Find where the given text appears and provide that cell's center as (X, Y) coordinate. 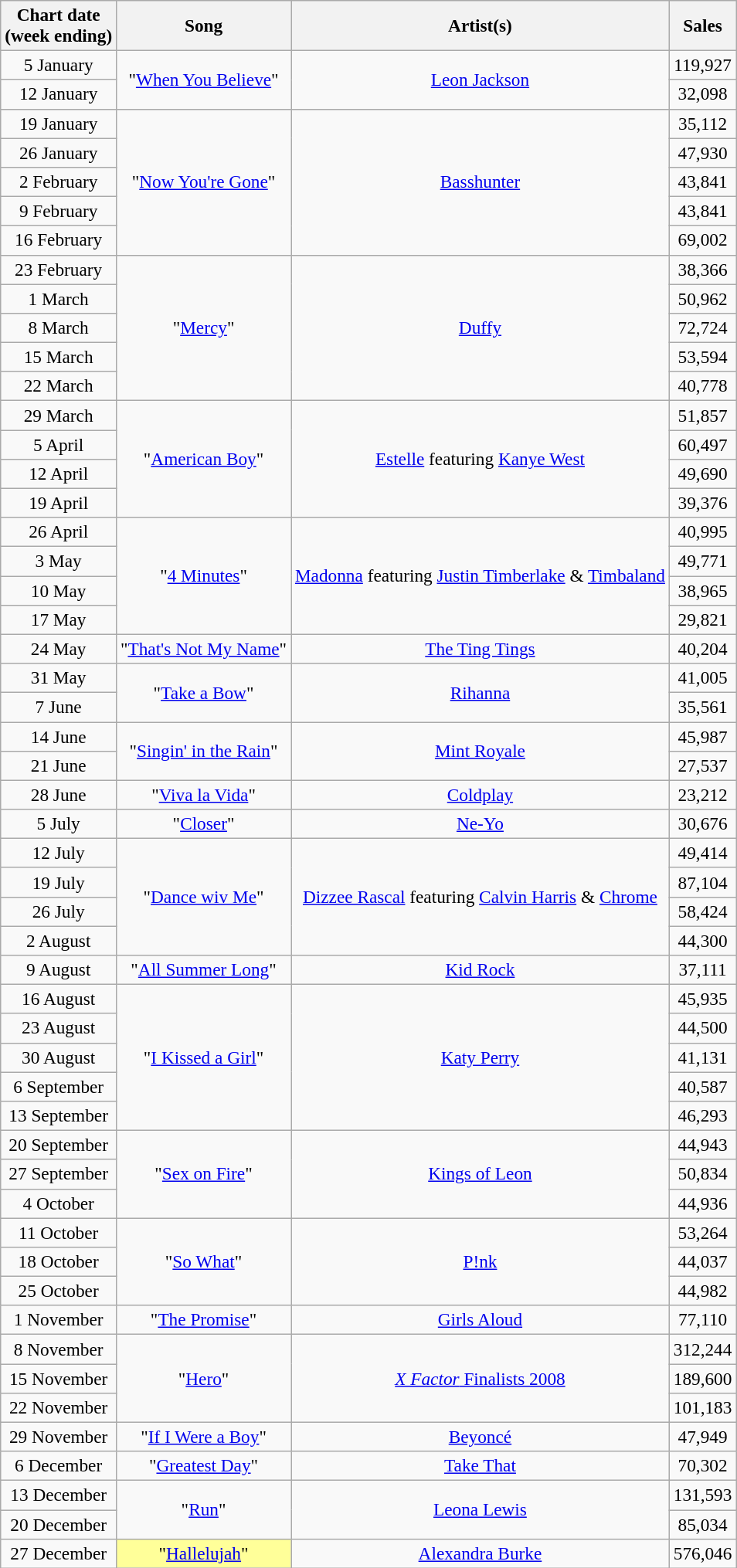
23,212 (702, 795)
Kid Rock (481, 969)
29,821 (702, 619)
"Closer" (204, 823)
85,034 (702, 1524)
12 July (59, 853)
"When You Believe" (204, 80)
23 February (59, 270)
30 August (59, 1057)
Katy Perry (481, 1057)
18 October (59, 1261)
Leon Jackson (481, 80)
Kings of Leon (481, 1174)
27,537 (702, 765)
47,949 (702, 1437)
Dizzee Rascal featuring Calvin Harris & Chrome (481, 896)
131,593 (702, 1495)
13 December (59, 1495)
"Viva la Vida" (204, 795)
"I Kissed a Girl" (204, 1057)
Leona Lewis (481, 1509)
11 October (59, 1232)
6 September (59, 1086)
7 June (59, 707)
Madonna featuring Justin Timberlake & Timbaland (481, 576)
15 November (59, 1378)
44,300 (702, 940)
"Take a Bow" (204, 692)
41,005 (702, 677)
39,376 (702, 503)
2 February (59, 182)
2 August (59, 940)
41,131 (702, 1057)
"Hallelujah" (204, 1553)
1 November (59, 1320)
119,927 (702, 65)
38,965 (702, 590)
44,037 (702, 1261)
45,935 (702, 999)
49,771 (702, 561)
47,930 (702, 152)
31 May (59, 677)
25 October (59, 1291)
Artist(s) (481, 25)
49,414 (702, 853)
Mint Royale (481, 751)
576,046 (702, 1553)
35,112 (702, 124)
"All Summer Long" (204, 969)
Beyoncé (481, 1437)
45,987 (702, 736)
26 January (59, 152)
Rihanna (481, 692)
"Greatest Day" (204, 1466)
12 January (59, 94)
"That's Not My Name" (204, 649)
72,724 (702, 328)
"Singin' in the Rain" (204, 751)
"Mercy" (204, 328)
19 April (59, 503)
44,500 (702, 1028)
50,834 (702, 1174)
30,676 (702, 823)
14 June (59, 736)
38,366 (702, 270)
49,690 (702, 473)
Take That (481, 1466)
3 May (59, 561)
"The Promise" (204, 1320)
26 April (59, 532)
35,561 (702, 707)
8 November (59, 1349)
44,982 (702, 1291)
22 November (59, 1407)
"If I Were a Boy" (204, 1437)
40,204 (702, 649)
53,264 (702, 1232)
19 July (59, 882)
5 January (59, 65)
"Hero" (204, 1378)
Chart date(week ending) (59, 25)
20 September (59, 1145)
Sales (702, 25)
Ne-Yo (481, 823)
24 May (59, 649)
5 July (59, 823)
Alexandra Burke (481, 1553)
77,110 (702, 1320)
13 September (59, 1115)
70,302 (702, 1466)
"Dance wiv Me" (204, 896)
"4 Minutes" (204, 576)
9 February (59, 211)
The Ting Tings (481, 649)
P!nk (481, 1261)
"So What" (204, 1261)
27 December (59, 1553)
17 May (59, 619)
69,002 (702, 240)
27 September (59, 1174)
X Factor Finalists 2008 (481, 1378)
"Sex on Fire" (204, 1174)
44,943 (702, 1145)
40,995 (702, 532)
Coldplay (481, 795)
40,778 (702, 386)
6 December (59, 1466)
50,962 (702, 298)
312,244 (702, 1349)
29 November (59, 1437)
4 October (59, 1203)
5 April (59, 444)
58,424 (702, 911)
32,098 (702, 94)
87,104 (702, 882)
16 August (59, 999)
23 August (59, 1028)
189,600 (702, 1378)
12 April (59, 473)
Duffy (481, 328)
19 January (59, 124)
22 March (59, 386)
26 July (59, 911)
Song (204, 25)
53,594 (702, 357)
60,497 (702, 444)
21 June (59, 765)
37,111 (702, 969)
20 December (59, 1524)
"Now You're Gone" (204, 182)
51,857 (702, 415)
46,293 (702, 1115)
40,587 (702, 1086)
8 March (59, 328)
1 March (59, 298)
"American Boy" (204, 459)
Girls Aloud (481, 1320)
15 March (59, 357)
9 August (59, 969)
Basshunter (481, 182)
10 May (59, 590)
16 February (59, 240)
29 March (59, 415)
44,936 (702, 1203)
28 June (59, 795)
"Run" (204, 1509)
101,183 (702, 1407)
Estelle featuring Kanye West (481, 459)
